Identify which cell holds the provided text, then report its [x, y] central coordinate. 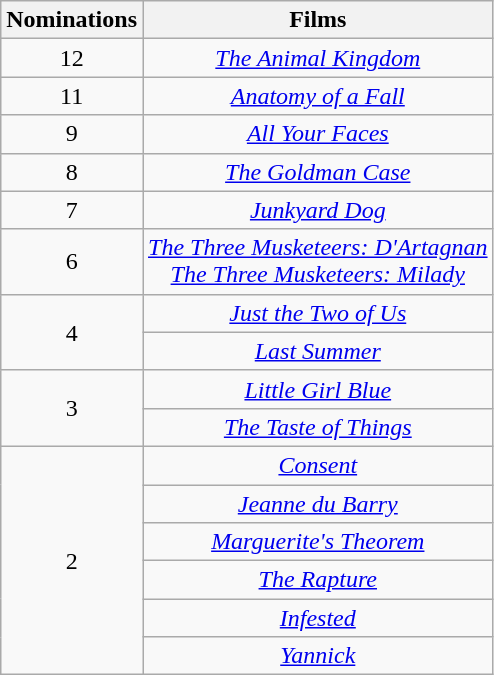
The Animal Kingdom [318, 58]
Marguerite's Theorem [318, 542]
Consent [318, 465]
6 [72, 262]
3 [72, 408]
Infested [318, 618]
11 [72, 96]
The Three Musketeers: D'ArtagnanThe Three Musketeers: Milady [318, 262]
Junkyard Dog [318, 210]
12 [72, 58]
4 [72, 332]
9 [72, 134]
The Rapture [318, 580]
Nominations [72, 20]
8 [72, 172]
Last Summer [318, 351]
2 [72, 560]
The Taste of Things [318, 427]
Just the Two of Us [318, 313]
Jeanne du Barry [318, 503]
7 [72, 210]
Yannick [318, 656]
Anatomy of a Fall [318, 96]
The Goldman Case [318, 172]
All Your Faces [318, 134]
Little Girl Blue [318, 389]
Films [318, 20]
